For the text-containing cell, return its midpoint in (X, Y) coordinate format. 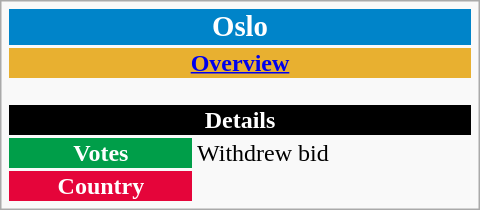
Oslo (240, 27)
Votes (100, 153)
Withdrew bid (334, 153)
Country (100, 186)
Overview (240, 63)
Details (240, 120)
